Extract the (x, y) coordinate from the center of the cell holding the provided text.  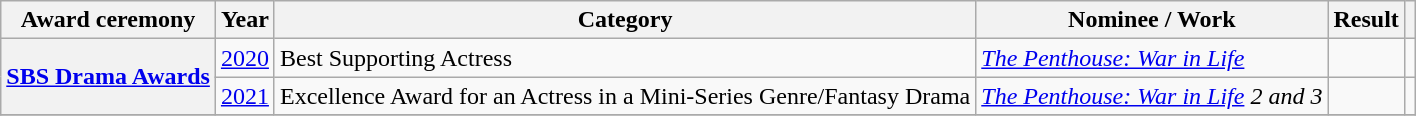
Category (624, 20)
Result (1366, 20)
The Penthouse: War in Life 2 and 3 (1152, 96)
The Penthouse: War in Life (1152, 58)
Nominee / Work (1152, 20)
Excellence Award for an Actress in a Mini-Series Genre/Fantasy Drama (624, 96)
SBS Drama Awards (108, 77)
Year (244, 20)
2021 (244, 96)
Best Supporting Actress (624, 58)
2020 (244, 58)
Award ceremony (108, 20)
